Provide the [x, y] coordinate of the cell's center where the given text is located.  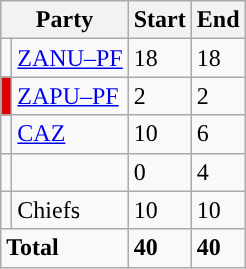
6 [218, 134]
Party [64, 20]
Start [160, 20]
ZANU–PF [70, 58]
ZAPU–PF [70, 96]
0 [160, 172]
4 [218, 172]
Total [64, 248]
CAZ [70, 134]
End [218, 20]
Chiefs [70, 210]
